Output the [X, Y] coordinate of the center of the cell containing the given text.  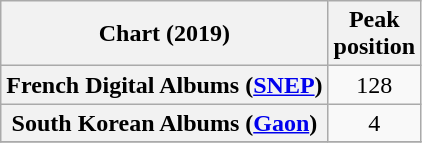
Chart (2019) [164, 34]
South Korean Albums (Gaon) [164, 123]
French Digital Albums (SNEP) [164, 85]
128 [374, 85]
4 [374, 123]
Peakposition [374, 34]
